From the cell containing the given text, extract its center point as [x, y] coordinate. 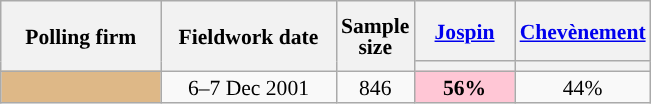
846 [375, 86]
44% [583, 86]
Chevènement [583, 31]
Samplesize [375, 36]
6–7 Dec 2001 [248, 86]
Jospin [464, 31]
Polling firm [81, 36]
56% [464, 86]
Fieldwork date [248, 36]
